Output the (x, y) coordinate of the center of the cell containing the given text.  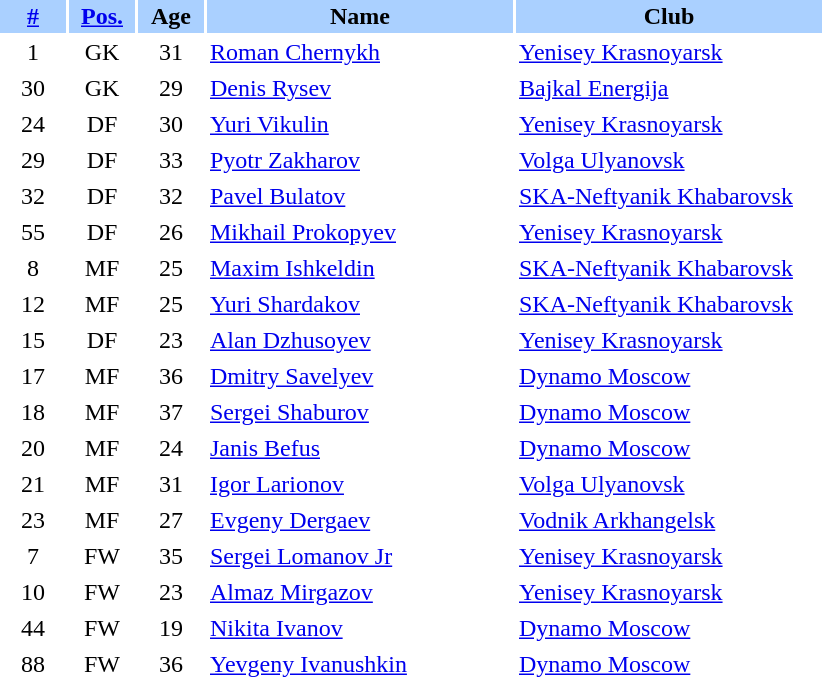
18 (33, 412)
21 (33, 484)
Sergei Lomanov Jr (360, 556)
Janis Befus (360, 448)
55 (33, 232)
17 (33, 376)
26 (171, 232)
Maxim Ishkeldin (360, 268)
19 (171, 628)
Name (360, 16)
Bajkal Energija (669, 88)
Vodnik Arkhangelsk (669, 520)
Pos. (102, 16)
Mikhail Prokopyev (360, 232)
Roman Chernykh (360, 52)
Almaz Mirgazov (360, 592)
Club (669, 16)
# (33, 16)
Denis Rysev (360, 88)
Age (171, 16)
Sergei Shaburov (360, 412)
Yuri Shardakov (360, 304)
Yuri Vikulin (360, 124)
12 (33, 304)
Dmitry Savelyev (360, 376)
1 (33, 52)
Evgeny Dergaev (360, 520)
Pavel Bulatov (360, 196)
Alan Dzhusoyev (360, 340)
37 (171, 412)
44 (33, 628)
35 (171, 556)
Nikita Ivanov (360, 628)
27 (171, 520)
33 (171, 160)
10 (33, 592)
15 (33, 340)
36 (171, 376)
7 (33, 556)
8 (33, 268)
20 (33, 448)
Pyotr Zakharov (360, 160)
Igor Larionov (360, 484)
